Pinpoint the cell where the given text exists, returning its (x, y) midpoint coordinate. 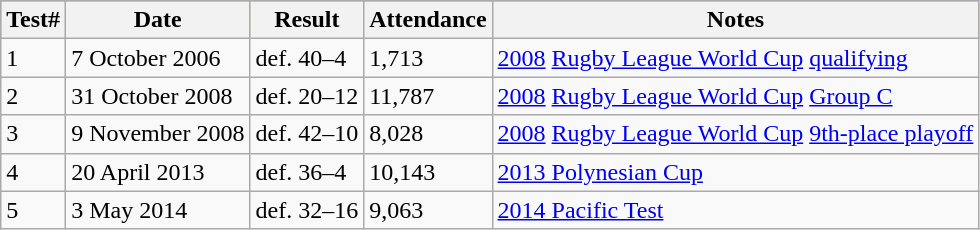
Notes (736, 20)
2008 Rugby League World Cup 9th-place playoff (736, 134)
9,063 (428, 210)
1,713 (428, 58)
2008 Rugby League World Cup qualifying (736, 58)
2014 Pacific Test (736, 210)
2013 Polynesian Cup (736, 172)
8,028 (428, 134)
9 November 2008 (158, 134)
2008 Rugby League World Cup Group C (736, 96)
2 (34, 96)
3 May 2014 (158, 210)
def. 32–16 (307, 210)
def. 42–10 (307, 134)
Date (158, 20)
Test# (34, 20)
1 (34, 58)
4 (34, 172)
def. 20–12 (307, 96)
7 October 2006 (158, 58)
Result (307, 20)
20 April 2013 (158, 172)
3 (34, 134)
11,787 (428, 96)
10,143 (428, 172)
5 (34, 210)
def. 40–4 (307, 58)
31 October 2008 (158, 96)
def. 36–4 (307, 172)
Attendance (428, 20)
